Scan for the cell matching the given text and deliver its (x, y) coordinate at center. 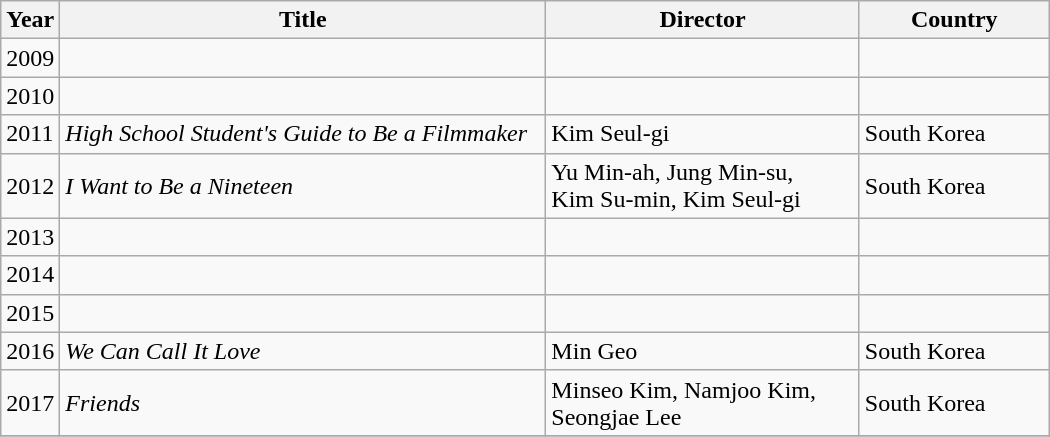
Director (703, 20)
2011 (30, 134)
I Want to Be a Nineteen (303, 186)
2017 (30, 402)
2009 (30, 58)
Minseo Kim, Namjoo Kim, Seongjae Lee (703, 402)
2012 (30, 186)
Country (954, 20)
Friends (303, 402)
2013 (30, 237)
Yu Min-ah, Jung Min-su, Kim Su-min, Kim Seul-gi (703, 186)
2016 (30, 351)
Min Geo (703, 351)
Year (30, 20)
We Can Call It Love (303, 351)
High School Student's Guide to Be a Filmmaker (303, 134)
2010 (30, 96)
Title (303, 20)
2014 (30, 275)
2015 (30, 313)
Kim Seul-gi (703, 134)
